Identify which cell holds the provided text, then report its (x, y) central coordinate. 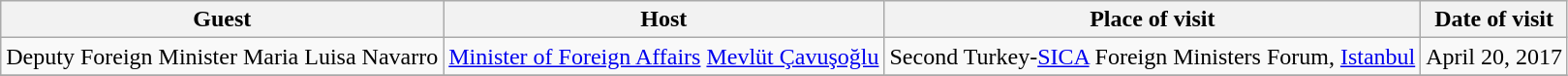
Second Turkey-SICA Foreign Ministers Forum, Istanbul (1153, 57)
Deputy Foreign Minister Maria Luisa Navarro (223, 57)
April 20, 2017 (1494, 57)
Place of visit (1153, 19)
Host (664, 19)
Guest (223, 19)
Minister of Foreign Affairs Mevlüt Çavuşoğlu (664, 57)
Date of visit (1494, 19)
